Output the (x, y) coordinate of the center of the cell containing the given text.  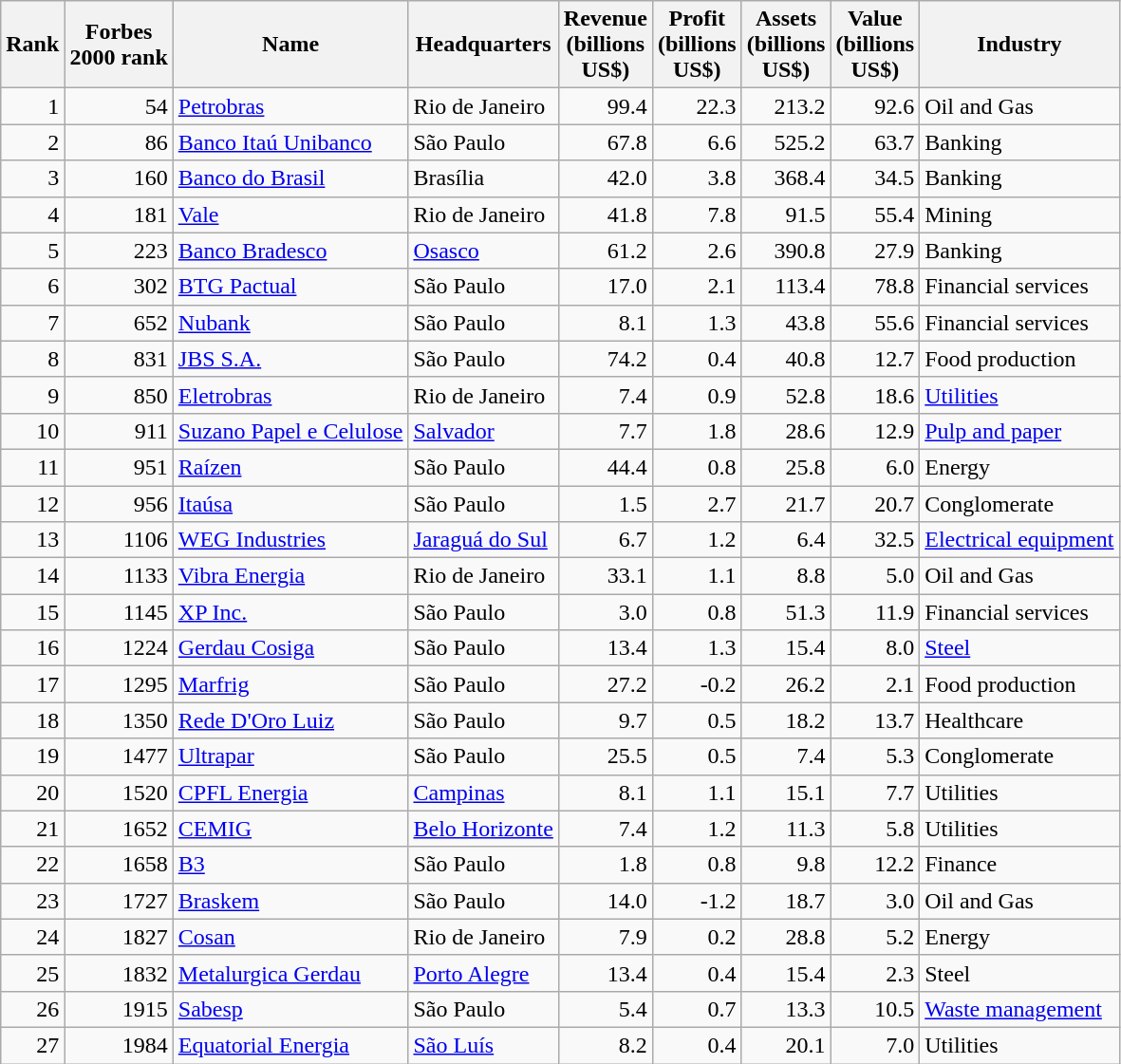
22 (32, 865)
Electrical equipment (1019, 540)
Campinas (483, 793)
86 (119, 142)
CPFL Energia (290, 793)
18 (32, 720)
Ultrapar (290, 756)
11.3 (786, 829)
7 (32, 323)
0.9 (697, 395)
21.7 (786, 504)
-1.2 (697, 901)
55.6 (875, 323)
8.0 (875, 648)
5.4 (606, 1009)
1832 (119, 973)
18.2 (786, 720)
52.8 (786, 395)
42.0 (606, 178)
Metalurgica Gerdau (290, 973)
223 (119, 251)
11.9 (875, 612)
Banco do Brasil (290, 178)
5.3 (875, 756)
Marfrig (290, 684)
13.7 (875, 720)
17 (32, 684)
1520 (119, 793)
25.8 (786, 467)
5 (32, 251)
Pulp and paper (1019, 431)
911 (119, 431)
951 (119, 467)
Petrobras (290, 106)
Banco Itaú Unibanco (290, 142)
831 (119, 359)
12 (32, 504)
15.1 (786, 793)
Sabesp (290, 1009)
27.9 (875, 251)
525.2 (786, 142)
41.8 (606, 215)
WEG Industries (290, 540)
20.1 (786, 1045)
21 (32, 829)
Profit(billions US$) (697, 45)
8.8 (786, 576)
1827 (119, 937)
Gerdau Cosiga (290, 648)
7.0 (875, 1045)
Nubank (290, 323)
13 (32, 540)
Belo Horizonte (483, 829)
8 (32, 359)
25 (32, 973)
24 (32, 937)
1477 (119, 756)
Headquarters (483, 45)
67.8 (606, 142)
5.2 (875, 937)
54 (119, 106)
1133 (119, 576)
1224 (119, 648)
São Luís (483, 1045)
1145 (119, 612)
Industry (1019, 45)
55.4 (875, 215)
Vibra Energia (290, 576)
Assets(billions US$) (786, 45)
44.4 (606, 467)
92.6 (875, 106)
Name (290, 45)
27 (32, 1045)
1915 (119, 1009)
14 (32, 576)
12.9 (875, 431)
7.9 (606, 937)
6 (32, 287)
2 (32, 142)
6.6 (697, 142)
Brasília (483, 178)
63.7 (875, 142)
15 (32, 612)
3 (32, 178)
28.8 (786, 937)
0.7 (697, 1009)
956 (119, 504)
Cosan (290, 937)
6.7 (606, 540)
Eletrobras (290, 395)
7.8 (697, 215)
Raízen (290, 467)
12.2 (875, 865)
Finance (1019, 865)
6.4 (786, 540)
28.6 (786, 431)
Value(billions US$) (875, 45)
8.2 (606, 1045)
22.3 (697, 106)
Equatorial Energia (290, 1045)
16 (32, 648)
181 (119, 215)
2.7 (697, 504)
1106 (119, 540)
1350 (119, 720)
1 (32, 106)
302 (119, 287)
18.7 (786, 901)
1295 (119, 684)
74.2 (606, 359)
34.5 (875, 178)
4 (32, 215)
JBS S.A. (290, 359)
1658 (119, 865)
2.3 (875, 973)
1727 (119, 901)
9.8 (786, 865)
10.5 (875, 1009)
Itaúsa (290, 504)
25.5 (606, 756)
78.8 (875, 287)
213.2 (786, 106)
368.4 (786, 178)
61.2 (606, 251)
18.6 (875, 395)
Revenue(billions US$) (606, 45)
43.8 (786, 323)
XP Inc. (290, 612)
-0.2 (697, 684)
6.0 (875, 467)
Vale (290, 215)
9.7 (606, 720)
Waste management (1019, 1009)
0.2 (697, 937)
5.8 (875, 829)
160 (119, 178)
652 (119, 323)
13.3 (786, 1009)
Suzano Papel e Celulose (290, 431)
Banco Bradesco (290, 251)
Osasco (483, 251)
33.1 (606, 576)
9 (32, 395)
99.4 (606, 106)
26 (32, 1009)
390.8 (786, 251)
Rede D'Oro Luiz (290, 720)
CEMIG (290, 829)
2.6 (697, 251)
5.0 (875, 576)
Jaraguá do Sul (483, 540)
11 (32, 467)
10 (32, 431)
Braskem (290, 901)
113.4 (786, 287)
20.7 (875, 504)
850 (119, 395)
23 (32, 901)
Healthcare (1019, 720)
Mining (1019, 215)
Porto Alegre (483, 973)
3.8 (697, 178)
Rank (32, 45)
14.0 (606, 901)
40.8 (786, 359)
1.5 (606, 504)
B3 (290, 865)
1652 (119, 829)
27.2 (606, 684)
Salvador (483, 431)
1984 (119, 1045)
51.3 (786, 612)
32.5 (875, 540)
17.0 (606, 287)
Forbes 2000 rank (119, 45)
26.2 (786, 684)
91.5 (786, 215)
19 (32, 756)
BTG Pactual (290, 287)
20 (32, 793)
12.7 (875, 359)
